Pinpoint the cell where the given text exists, returning its [X, Y] midpoint coordinate. 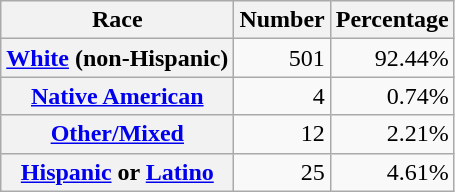
Percentage [392, 20]
501 [282, 58]
Race [118, 20]
Native American [118, 96]
4.61% [392, 172]
Other/Mixed [118, 134]
Number [282, 20]
25 [282, 172]
2.21% [392, 134]
92.44% [392, 58]
12 [282, 134]
Hispanic or Latino [118, 172]
4 [282, 96]
0.74% [392, 96]
White (non-Hispanic) [118, 58]
